Determine the (x, y) coordinate at the center of the cell enclosing the given text.  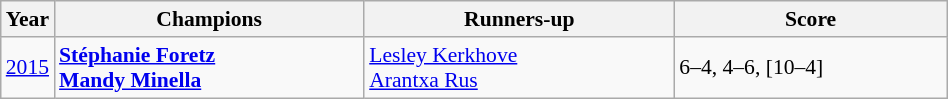
Score (810, 19)
Runners-up (519, 19)
Champions (209, 19)
Year (28, 19)
Lesley Kerkhove Arantxa Rus (519, 68)
Stéphanie Foretz Mandy Minella (209, 68)
6–4, 4–6, [10–4] (810, 68)
2015 (28, 68)
